Provide the (X, Y) coordinate of the cell's center where the given text is located.  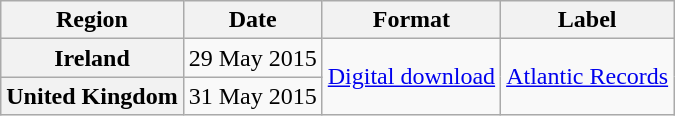
Digital download (411, 77)
Label (588, 20)
29 May 2015 (252, 58)
Atlantic Records (588, 77)
Ireland (92, 58)
Date (252, 20)
United Kingdom (92, 96)
Format (411, 20)
31 May 2015 (252, 96)
Region (92, 20)
